Output the [X, Y] coordinate of the center of the cell containing the given text.  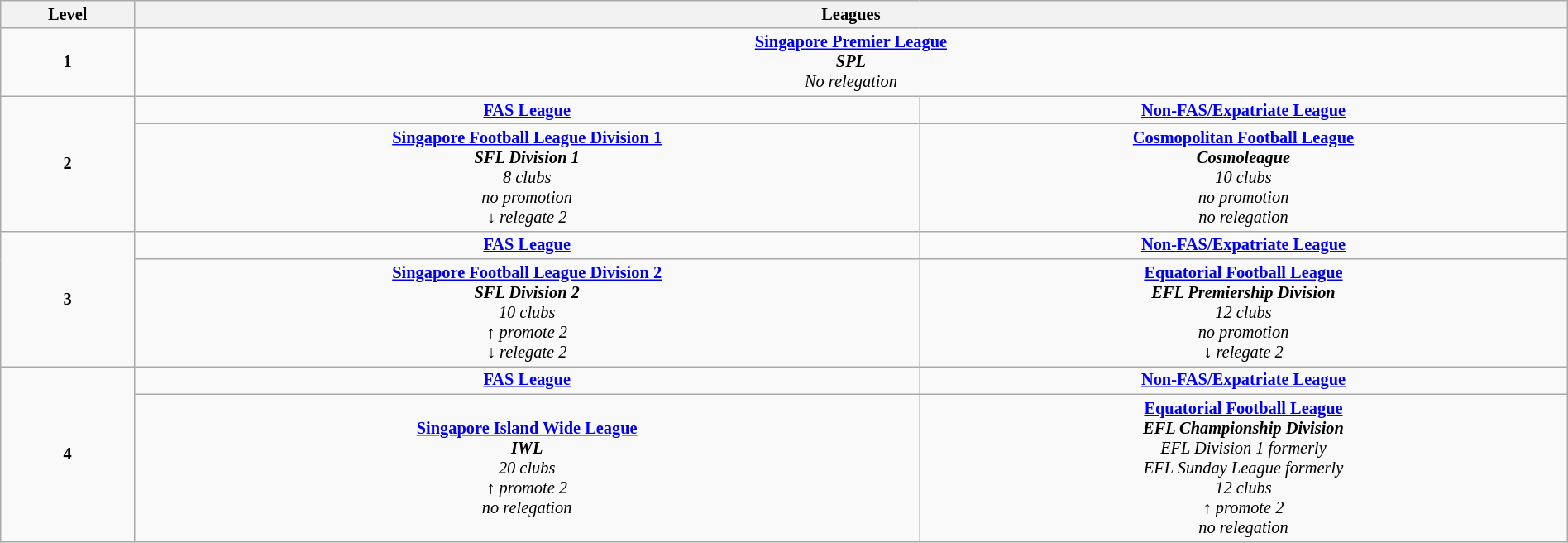
Leagues [852, 14]
Singapore Island Wide League IWL20 clubs↑ promote 2no relegation [528, 468]
Level [68, 14]
Cosmopolitan Football LeagueCosmoleague10 clubsno promotionno relegation [1244, 177]
Singapore Football League Division 1SFL Division 18 clubsno promotion↓ relegate 2 [528, 177]
Equatorial Football LeagueEFL Premiership Division12 clubsno promotion↓ relegate 2 [1244, 313]
4 [68, 454]
3 [68, 298]
Singapore Premier LeagueSPLNo relegation [852, 62]
1 [68, 62]
Equatorial Football League EFL Championship Division EFL Division 1 formerly EFL Sunday League formerly 12 clubs↑ promote 2no relegation [1244, 468]
Singapore Football League Division 2SFL Division 210 clubs↑ promote 2↓ relegate 2 [528, 313]
2 [68, 164]
